Capture the cell that displays the provided text and extract its (x, y) central coordinate. 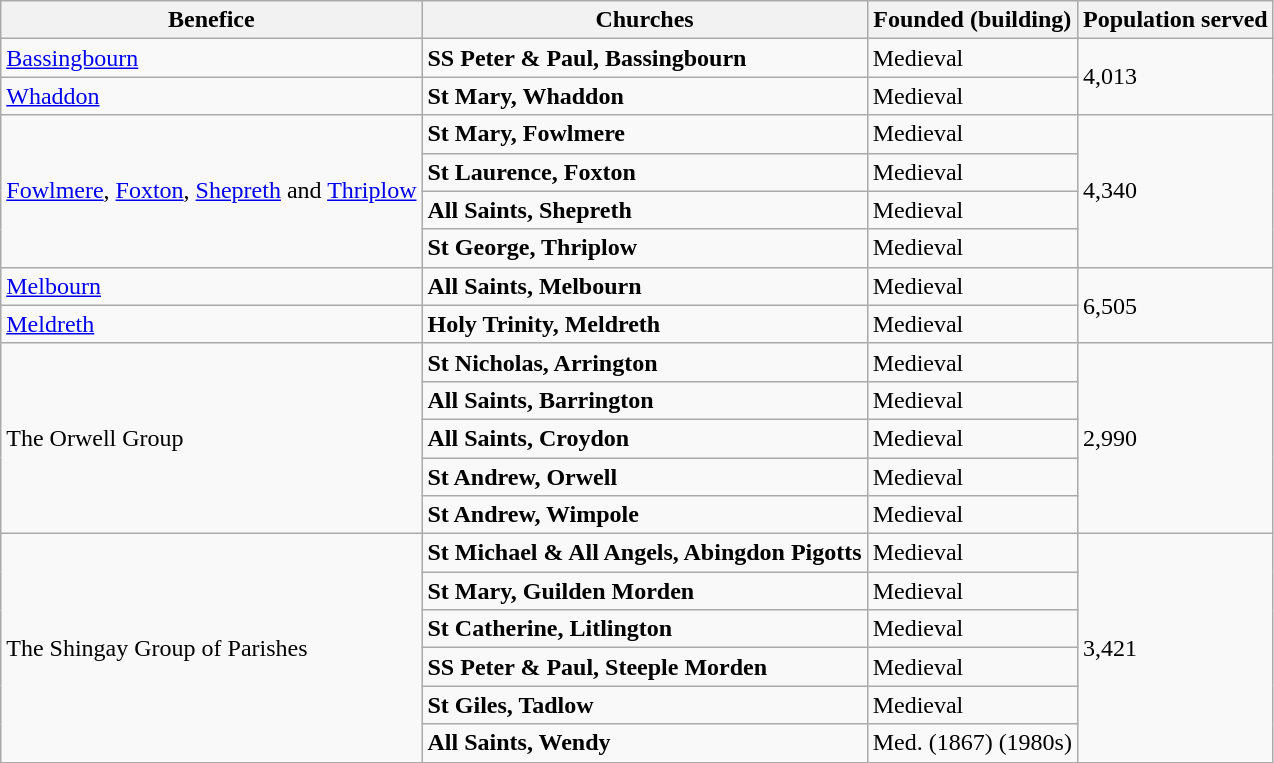
All Saints, Shepreth (644, 210)
St Giles, Tadlow (644, 705)
Churches (644, 20)
All Saints, Croydon (644, 438)
All Saints, Melbourn (644, 286)
Population served (1175, 20)
St Mary, Guilden Morden (644, 591)
Fowlmere, Foxton, Shepreth and Thriplow (212, 191)
Melbourn (212, 286)
St Catherine, Litlington (644, 629)
St Nicholas, Arrington (644, 362)
6,505 (1175, 305)
St Michael & All Angels, Abingdon Pigotts (644, 553)
The Shingay Group of Parishes (212, 648)
2,990 (1175, 438)
All Saints, Barrington (644, 400)
Bassingbourn (212, 58)
4,340 (1175, 191)
The Orwell Group (212, 438)
St Laurence, Foxton (644, 172)
4,013 (1175, 77)
St George, Thriplow (644, 248)
St Andrew, Orwell (644, 477)
Holy Trinity, Meldreth (644, 324)
All Saints, Wendy (644, 743)
Med. (1867) (1980s) (972, 743)
St Andrew, Wimpole (644, 515)
SS Peter & Paul, Steeple Morden (644, 667)
Founded (building) (972, 20)
Benefice (212, 20)
SS Peter & Paul, Bassingbourn (644, 58)
St Mary, Fowlmere (644, 134)
Meldreth (212, 324)
Whaddon (212, 96)
3,421 (1175, 648)
St Mary, Whaddon (644, 96)
